Locate the cell with the specified text and output its [x, y] center coordinate. 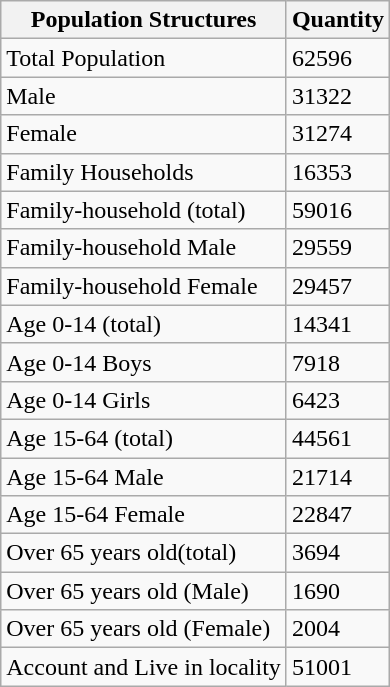
Age 15-64 Female [144, 515]
Age 0-14 Boys [144, 362]
29559 [338, 248]
16353 [338, 172]
Over 65 years old(total) [144, 553]
Account and Live in locality [144, 667]
Age 0-14 (total) [144, 324]
2004 [338, 629]
Over 65 years old (Male) [144, 591]
7918 [338, 362]
59016 [338, 210]
Age 15-64 (total) [144, 438]
Age 15-64 Male [144, 477]
Total Population [144, 58]
31322 [338, 96]
Family-household (total) [144, 210]
31274 [338, 134]
29457 [338, 286]
Quantity [338, 20]
1690 [338, 591]
22847 [338, 515]
21714 [338, 477]
62596 [338, 58]
Male [144, 96]
44561 [338, 438]
Family-household Female [144, 286]
Age 0-14 Girls [144, 400]
6423 [338, 400]
Over 65 years old (Female) [144, 629]
51001 [338, 667]
Female [144, 134]
3694 [338, 553]
14341 [338, 324]
Family-household Male [144, 248]
Family Households [144, 172]
Population Structures [144, 20]
